Return [x, y] of the center of cell containing provided text 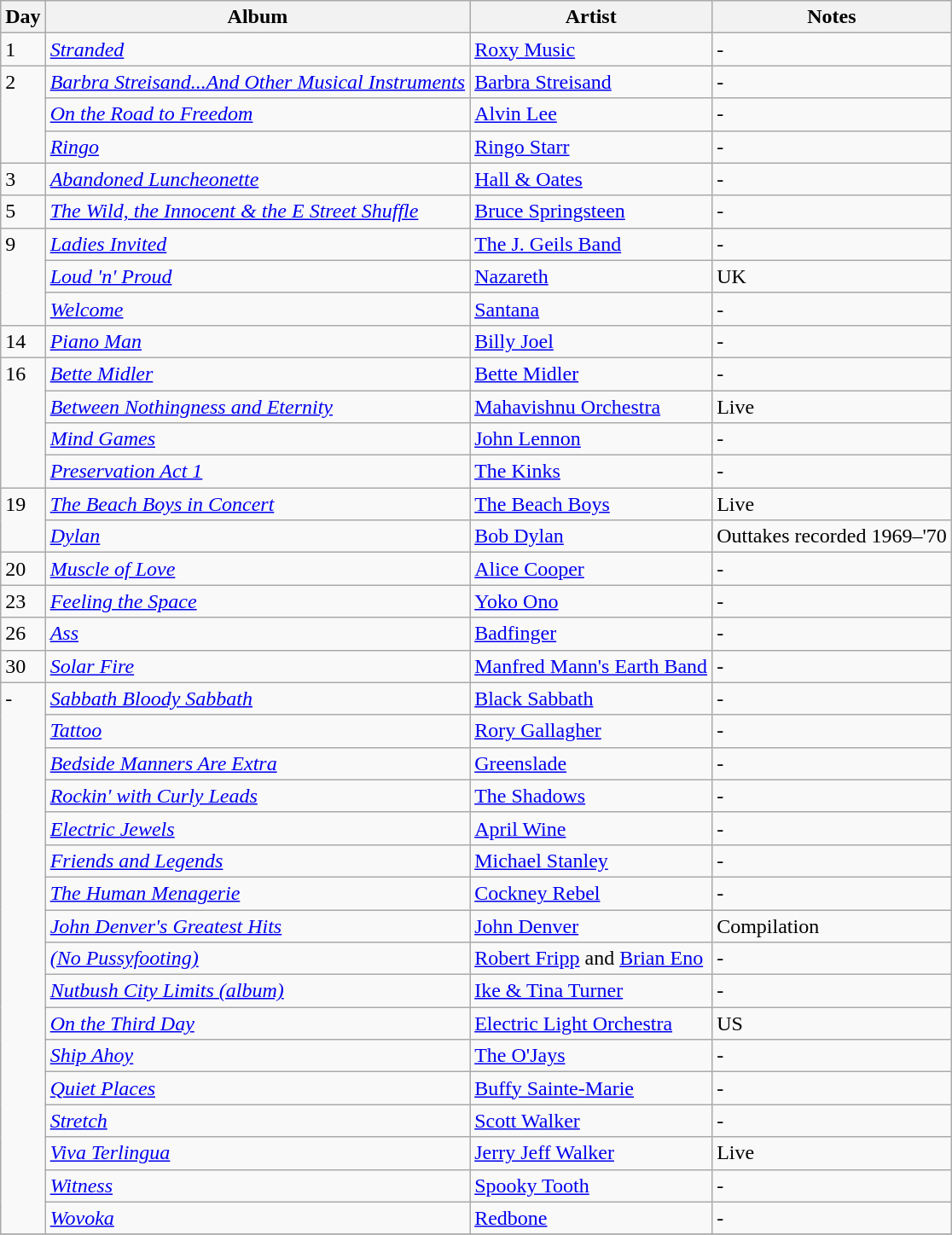
The J. Geils Band [591, 244]
Between Nothingness and Eternity [258, 407]
The Human Menagerie [258, 893]
On the Road to Freedom [258, 114]
20 [23, 569]
Roxy Music [591, 49]
John Denver [591, 925]
Billy Joel [591, 341]
2 [23, 114]
Notes [833, 17]
9 [23, 276]
5 [23, 212]
14 [23, 341]
Hall & Oates [591, 179]
The Wild, the Innocent & the E Street Shuffle [258, 212]
Alvin Lee [591, 114]
Day [23, 17]
Bedside Manners Are Extra [258, 763]
Witness [258, 1186]
The Beach Boys [591, 504]
The O'Jays [591, 1056]
Ass [258, 634]
Electric Jewels [258, 828]
Buffy Sainte-Marie [591, 1088]
Sabbath Bloody Sabbath [258, 699]
3 [23, 179]
Welcome [258, 309]
Ladies Invited [258, 244]
Nazareth [591, 276]
1 [23, 49]
Yoko Ono [591, 601]
Alice Cooper [591, 569]
Barbra Streisand...And Other Musical Instruments [258, 82]
Feeling the Space [258, 601]
Solar Fire [258, 666]
Tattoo [258, 731]
Scott Walker [591, 1121]
Greenslade [591, 763]
The Kinks [591, 472]
Stranded [258, 49]
Michael Stanley [591, 861]
26 [23, 634]
(No Pussyfooting) [258, 959]
Redbone [591, 1218]
The Shadows [591, 796]
16 [23, 422]
Rockin' with Curly Leads [258, 796]
Bob Dylan [591, 536]
Ringo [258, 147]
John Lennon [591, 439]
Friends and Legends [258, 861]
Rory Gallagher [591, 731]
On the Third Day [258, 1023]
19 [23, 520]
Santana [591, 309]
UK [833, 276]
Artist [591, 17]
Manfred Mann's Earth Band [591, 666]
Mind Games [258, 439]
Abandoned Luncheonette [258, 179]
Dylan [258, 536]
Quiet Places [258, 1088]
Robert Fripp and Brian Eno [591, 959]
Album [258, 17]
Outtakes recorded 1969–'70 [833, 536]
Stretch [258, 1121]
The Beach Boys in Concert [258, 504]
Ike & Tina Turner [591, 991]
23 [23, 601]
Piano Man [258, 341]
Compilation [833, 925]
Cockney Rebel [591, 893]
Jerry Jeff Walker [591, 1153]
Viva Terlingua [258, 1153]
Black Sabbath [591, 699]
John Denver's Greatest Hits [258, 925]
Badfinger [591, 634]
30 [23, 666]
Spooky Tooth [591, 1186]
Nutbush City Limits (album) [258, 991]
Wovoka [258, 1218]
Bruce Springsteen [591, 212]
April Wine [591, 828]
Mahavishnu Orchestra [591, 407]
Loud 'n' Proud [258, 276]
Barbra Streisand [591, 82]
Electric Light Orchestra [591, 1023]
Preservation Act 1 [258, 472]
Muscle of Love [258, 569]
US [833, 1023]
Ship Ahoy [258, 1056]
Ringo Starr [591, 147]
